Locate the cell with the specified text and output its [x, y] center coordinate. 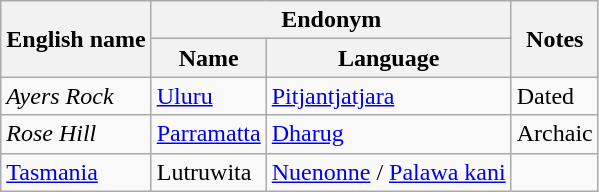
Uluru [208, 96]
Endonym [331, 20]
Lutruwita [208, 172]
Name [208, 58]
Language [388, 58]
Parramatta [208, 134]
Archaic [554, 134]
Ayers Rock [76, 96]
Notes [554, 39]
Nuenonne / Palawa kani [388, 172]
English name [76, 39]
Rose Hill [76, 134]
Pitjantjatjara [388, 96]
Tasmania [76, 172]
Dated [554, 96]
Dharug [388, 134]
